Determine the [X, Y] coordinate at the center of the cell enclosing the given text.  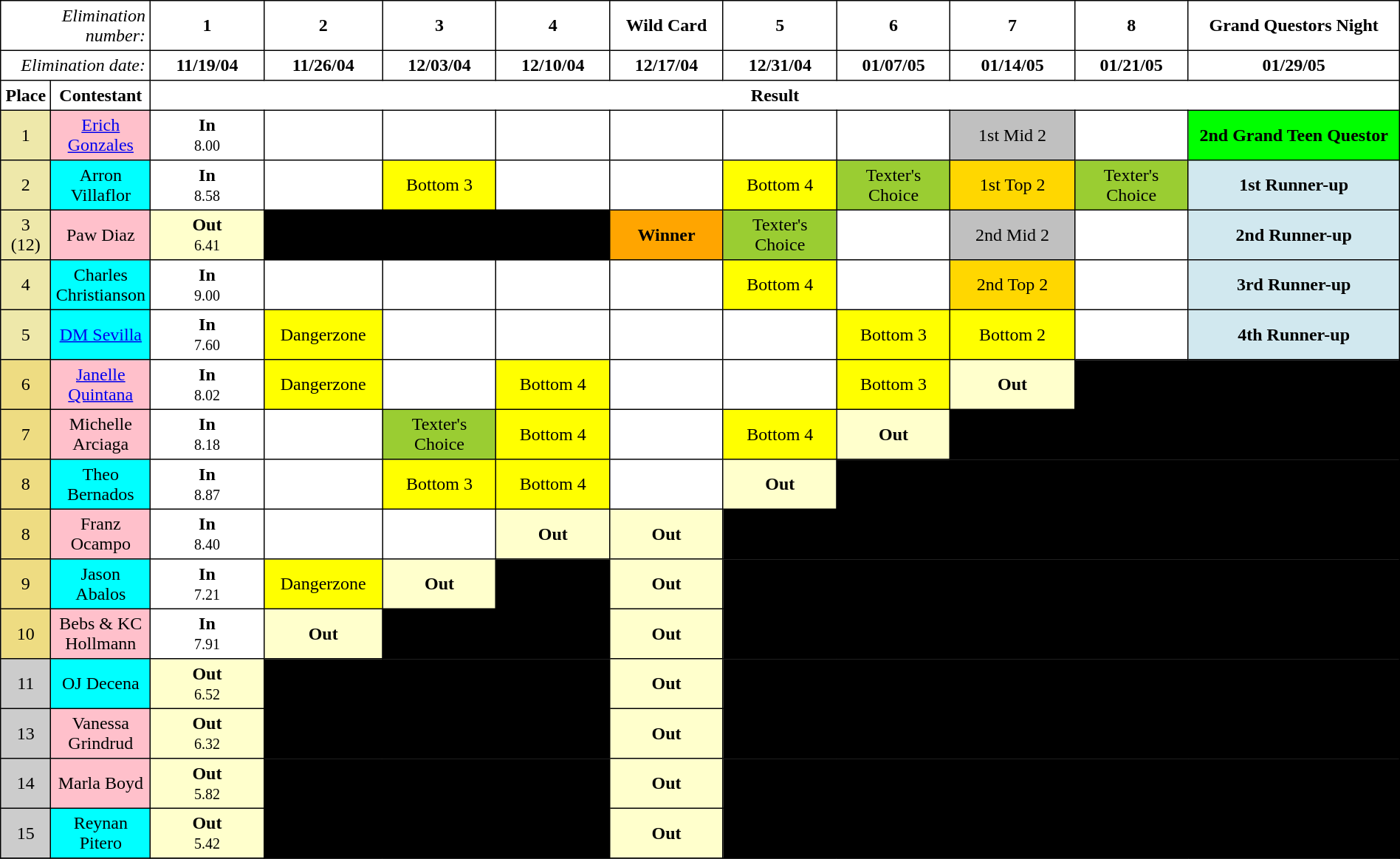
Out5.42 [207, 833]
15 [26, 833]
13 [26, 733]
01/07/05 [893, 65]
1st Top 2 [1012, 185]
OJ Decena [100, 684]
3rd Runner-up [1294, 285]
In8.40 [207, 534]
Bebs & KC Hollmann [100, 634]
In7.60 [207, 335]
Out6.52 [207, 684]
In8.87 [207, 485]
Reynan Pitero [100, 833]
Theo Bernados [100, 485]
DM Sevilla [100, 335]
In8.18 [207, 434]
Elimination number: [75, 26]
12/31/04 [780, 65]
14 [26, 784]
Arron Villaflor [100, 185]
9 [26, 584]
In8.02 [207, 385]
11/19/04 [207, 65]
01/29/05 [1294, 65]
Out6.41 [207, 235]
Paw Diaz [100, 235]
11 [26, 684]
In8.58 [207, 185]
1st Mid 2 [1012, 135]
01/14/05 [1012, 65]
3(12) [26, 235]
Place [26, 95]
12/03/04 [439, 65]
Out5.82 [207, 784]
Vanessa Grindrud [100, 733]
Contestant [100, 95]
2nd Mid 2 [1012, 235]
3 [439, 26]
Winner [667, 235]
Michelle Arciaga [100, 434]
Out6.32 [207, 733]
11/26/04 [323, 65]
In9.00 [207, 285]
Janelle Quintana [100, 385]
Franz Ocampo [100, 534]
In7.21 [207, 584]
Charles Christianson [100, 285]
Erich Gonzales [100, 135]
4th Runner-up [1294, 335]
In7.91 [207, 634]
In8.00 [207, 135]
2nd Runner-up [1294, 235]
Jason Abalos [100, 584]
Bottom 2 [1012, 335]
Grand Questors Night [1294, 26]
1st Runner-up [1294, 185]
01/21/05 [1131, 65]
Result [775, 95]
Wild Card [667, 26]
2nd Grand Teen Questor [1294, 135]
12/10/04 [553, 65]
12/17/04 [667, 65]
Elimination date: [75, 65]
Marla Boyd [100, 784]
10 [26, 634]
2nd Top 2 [1012, 285]
